Detect which cell encompasses the target text, then output its [x, y] center coordinate. 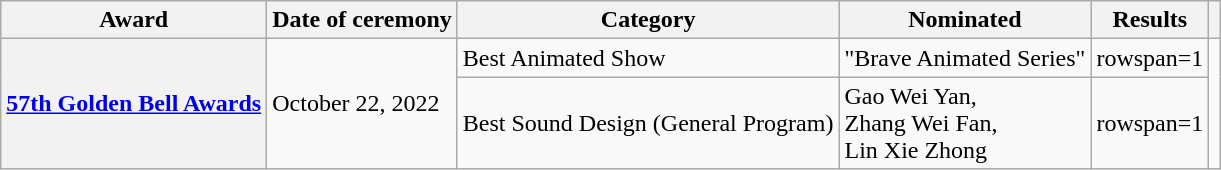
Nominated [965, 20]
57th Golden Bell Awards [134, 104]
October 22, 2022 [362, 104]
Results [1150, 20]
"Brave Animated Series" [965, 58]
Category [648, 20]
Best Animated Show [648, 58]
Award [134, 20]
Date of ceremony [362, 20]
Gao Wei Yan,Zhang Wei Fan,Lin Xie Zhong [965, 123]
Best Sound Design (General Program) [648, 123]
